Locate the cell with the specified text and output its [x, y] center coordinate. 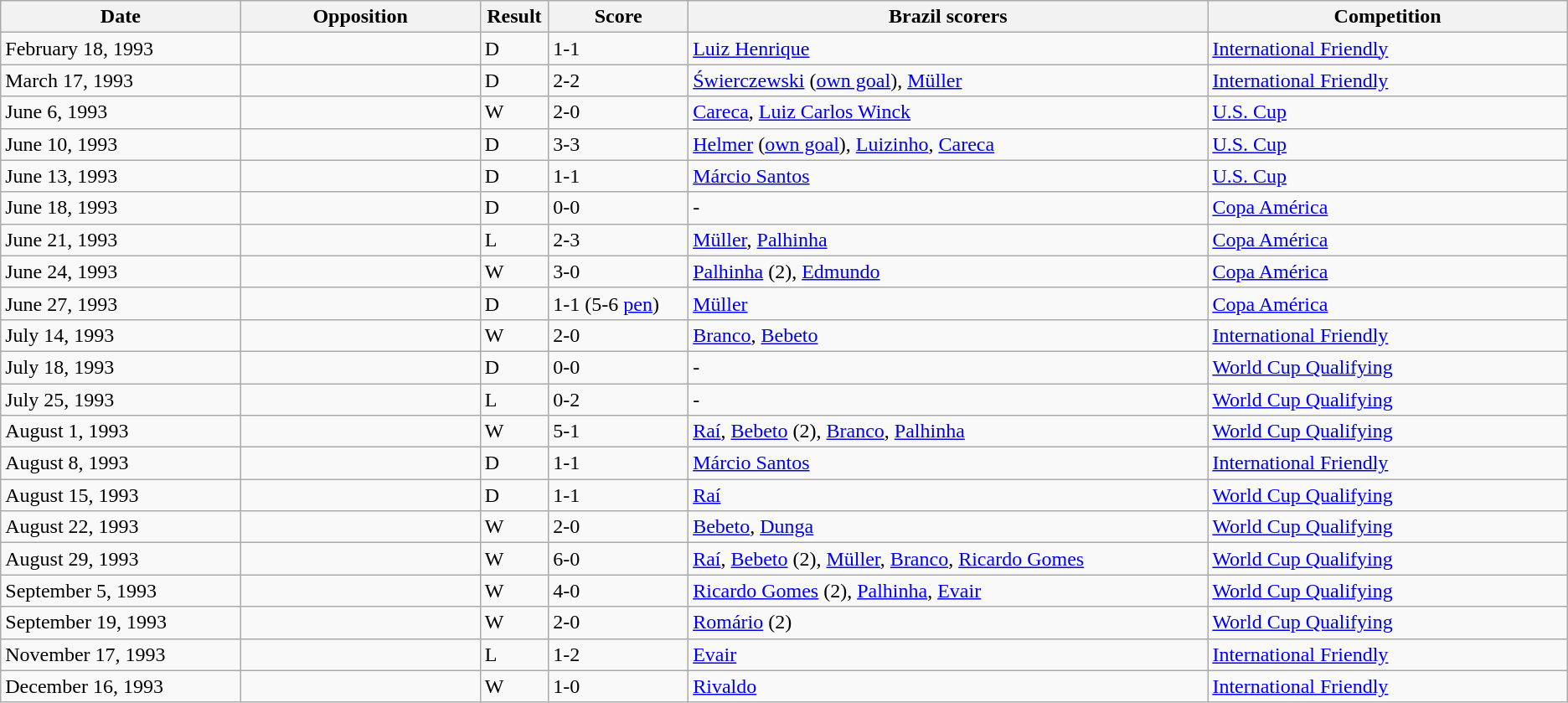
Score [618, 17]
Brazil scorers [948, 17]
Ricardo Gomes (2), Palhinha, Evair [948, 591]
0-2 [618, 400]
December 16, 1993 [121, 686]
November 17, 1993 [121, 654]
August 15, 1993 [121, 495]
September 5, 1993 [121, 591]
June 24, 1993 [121, 271]
3-3 [618, 144]
September 19, 1993 [121, 623]
June 27, 1993 [121, 303]
August 1, 1993 [121, 432]
3-0 [618, 271]
5-1 [618, 432]
Müller [948, 303]
Raí [948, 495]
1-1 (5-6 pen) [618, 303]
Opposition [360, 17]
1-2 [618, 654]
2-3 [618, 240]
Helmer (own goal), Luizinho, Careca [948, 144]
Branco, Bebeto [948, 335]
2-2 [618, 80]
August 8, 1993 [121, 463]
Result [514, 17]
Careca, Luiz Carlos Winck [948, 112]
Luiz Henrique [948, 49]
June 6, 1993 [121, 112]
Date [121, 17]
July 14, 1993 [121, 335]
Rivaldo [948, 686]
Palhinha (2), Edmundo [948, 271]
Raí, Bebeto (2), Branco, Palhinha [948, 432]
August 29, 1993 [121, 559]
Świerczewski (own goal), Müller [948, 80]
July 18, 1993 [121, 367]
Müller, Palhinha [948, 240]
Evair [948, 654]
6-0 [618, 559]
June 10, 1993 [121, 144]
February 18, 1993 [121, 49]
July 25, 1993 [121, 400]
August 22, 1993 [121, 527]
June 21, 1993 [121, 240]
June 13, 1993 [121, 176]
Bebeto, Dunga [948, 527]
Romário (2) [948, 623]
March 17, 1993 [121, 80]
4-0 [618, 591]
1-0 [618, 686]
Raí, Bebeto (2), Müller, Branco, Ricardo Gomes [948, 559]
Competition [1387, 17]
June 18, 1993 [121, 208]
